Return (X, Y) of the center of cell containing provided text 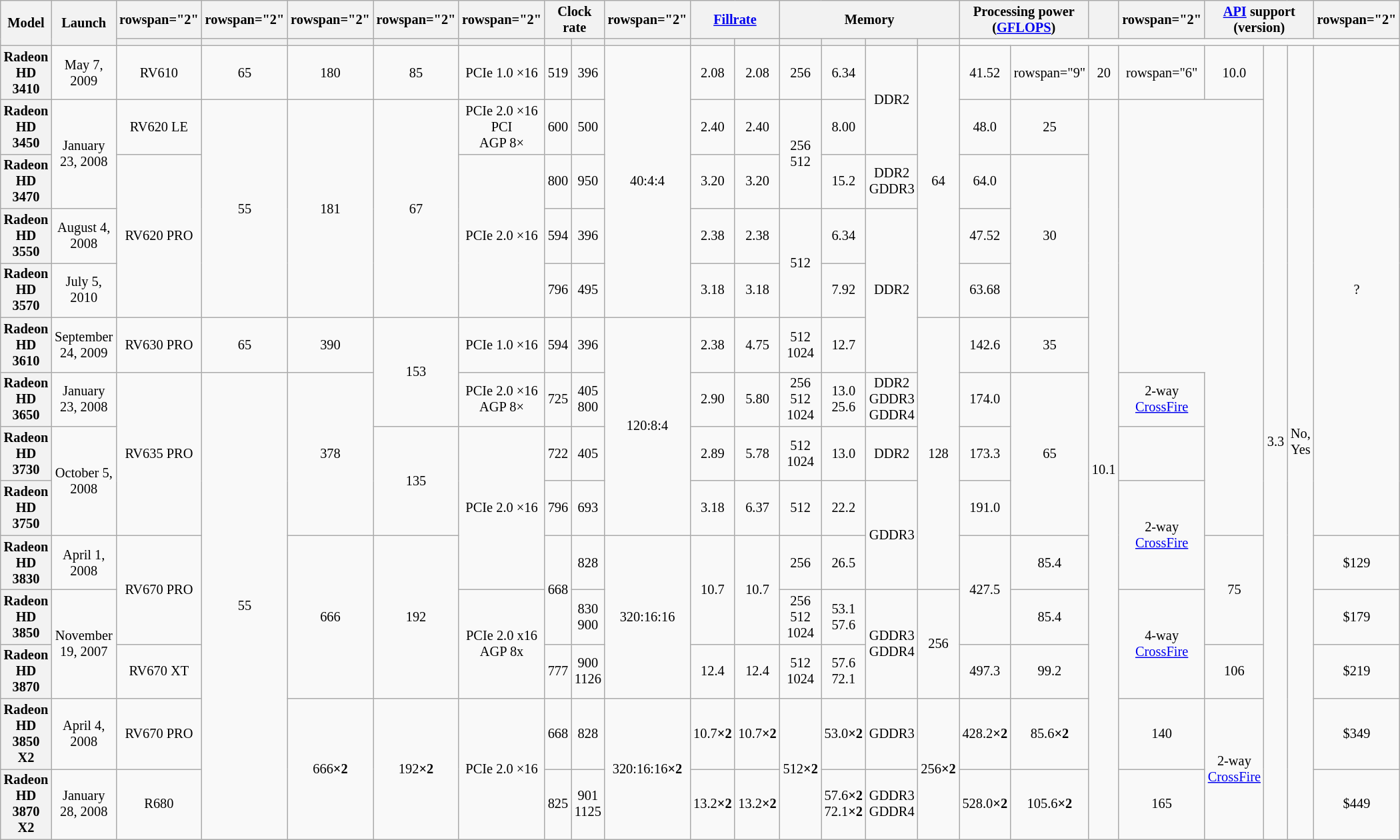
$219 (1357, 671)
128 (938, 453)
320:16:16 (648, 617)
Radeon HD 3410 (27, 73)
105.6×2 (1049, 804)
Radeon HD 3870 (27, 671)
99.2 (1049, 671)
13.0 (844, 453)
RV620 LE (159, 127)
153 (416, 372)
API support (version) (1259, 19)
256512 (801, 153)
Fillrate (735, 19)
? (1357, 291)
January 28, 2008 (84, 804)
256×2 (938, 769)
181 (331, 208)
64 (938, 181)
40:4:4 (648, 181)
Memory (869, 19)
519 (558, 73)
6.37 (757, 508)
57.6×272.1×2 (844, 804)
495 (588, 290)
15.2 (844, 181)
$179 (1357, 617)
Radeon HD 3470 (27, 181)
63.68 (985, 290)
RV635 PRO (159, 453)
85.6×2 (1049, 734)
53.157.6 (844, 617)
41.52 (985, 73)
10.1 (1104, 469)
3.3 (1276, 443)
427.5 (985, 589)
120:8:4 (648, 427)
PCIe 2.0 ×16PCIAGP 8× (501, 127)
Radeon HD 3750 (27, 508)
26.5 (844, 563)
140 (1161, 734)
135 (416, 480)
November 19, 2007 (84, 644)
35 (1049, 345)
4-way CrossFire (1161, 644)
September 24, 2009 (84, 345)
142.6 (985, 345)
Clock rate (575, 19)
666×2 (331, 769)
R680 (159, 804)
173.3 (985, 453)
666 (331, 617)
64.0 (985, 181)
Radeon HD 3730 (27, 453)
August 4, 2008 (84, 236)
10.0 (1235, 73)
Radeon HD 3570 (27, 290)
RV630 PRO (159, 345)
PCIe 2.0 x16AGP 8x (501, 644)
2.90 (712, 399)
Radeon HD 3830 (27, 563)
9011125 (588, 804)
405 (588, 453)
500 (588, 127)
320:16:16×2 (648, 769)
174.0 (985, 399)
67 (416, 208)
April 1, 2008 (84, 563)
DDR2GDDR3GDDR4 (892, 399)
Radeon HD 3850 (27, 617)
47.52 (985, 236)
No, Yes (1301, 443)
Processing power(GFLOPS) (1024, 19)
Radeon HD 3610 (27, 345)
777 (558, 671)
725 (558, 399)
693 (588, 508)
October 5, 2008 (84, 480)
RV620 PRO (159, 236)
April 4, 2008 (84, 734)
75 (1235, 589)
106 (1235, 671)
22.2 (844, 508)
RV670 XT (159, 671)
13.025.6 (844, 399)
497.3 (985, 671)
Radeon HD 3650 (27, 399)
53.0×2 (844, 734)
Launch (84, 23)
Radeon HD 3550 (27, 236)
Model (27, 23)
RV610 (159, 73)
9001126 (588, 671)
May 7, 2009 (84, 73)
830900 (588, 617)
722 (558, 453)
rowspan="9" (1049, 73)
950 (588, 181)
85 (416, 73)
428.2×2 (985, 734)
390 (331, 345)
rowspan="6" (1161, 73)
825 (558, 804)
PCIe 2.0 ×16AGP 8× (501, 399)
192 (416, 617)
180 (331, 73)
$129 (1357, 563)
Radeon HD 3870 X2 (27, 804)
Radeon HD 3850 X2 (27, 734)
800 (558, 181)
7.92 (844, 290)
192×2 (416, 769)
378 (331, 453)
405800 (588, 399)
48.0 (985, 127)
5.80 (757, 399)
5.78 (757, 453)
$449 (1357, 804)
8.00 (844, 127)
Radeon HD 3450 (27, 127)
30 (1049, 236)
512×2 (801, 769)
12.7 (844, 345)
DDR2GDDR3 (892, 181)
528.0×2 (985, 804)
20 (1104, 73)
600 (558, 127)
4.75 (757, 345)
57.672.1 (844, 671)
2.89 (712, 453)
25 (1049, 127)
165 (1161, 804)
191.0 (985, 508)
July 5, 2010 (84, 290)
$349 (1357, 734)
